Determine the (X, Y) coordinate at the center of the cell enclosing the given text.  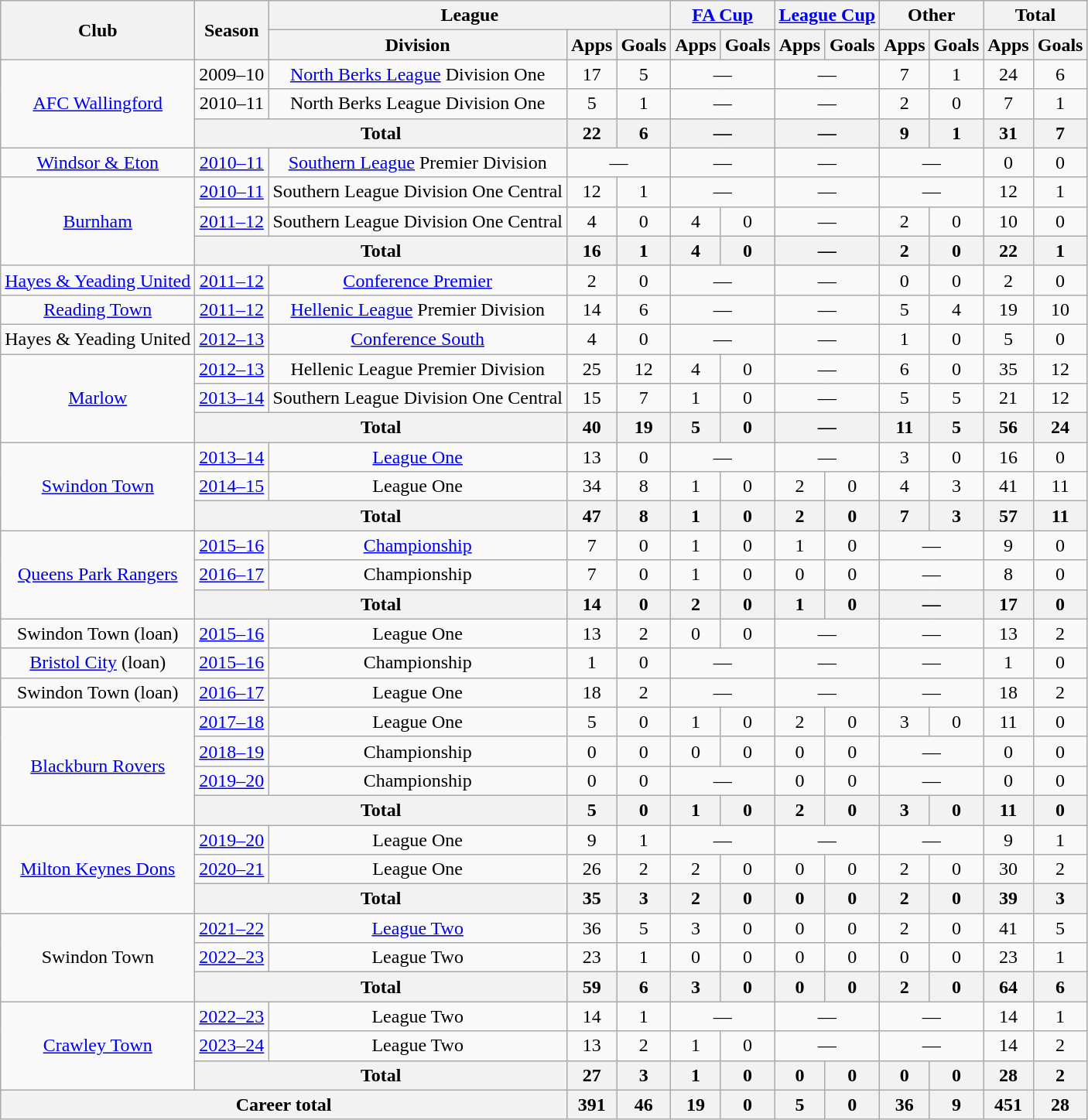
39 (1008, 899)
2017–18 (232, 722)
2018–19 (232, 751)
Reading Town (98, 309)
15 (591, 398)
34 (591, 487)
46 (644, 1105)
391 (591, 1105)
Queens Park Rangers (98, 575)
Bristol City (loan) (98, 663)
League Cup (827, 15)
64 (1008, 987)
30 (1008, 869)
FA Cup (723, 15)
Blackburn Rovers (98, 766)
26 (591, 869)
Burnham (98, 221)
Other (932, 15)
2009–10 (232, 74)
Club (98, 30)
47 (591, 516)
59 (591, 987)
Season (232, 30)
Windsor & Eton (98, 162)
Conference South (418, 339)
31 (1008, 133)
2014–15 (232, 487)
Career total (284, 1105)
27 (591, 1075)
Southern League Premier Division (418, 162)
Milton Keynes Dons (98, 869)
AFC Wallingford (98, 104)
League (470, 15)
40 (591, 428)
21 (1008, 398)
2021–22 (232, 928)
2020–21 (232, 869)
451 (1008, 1105)
25 (591, 369)
56 (1008, 428)
Crawley Town (98, 1046)
57 (1008, 516)
Marlow (98, 398)
Division (418, 45)
2023–24 (232, 1046)
Conference Premier (418, 280)
